Locate the cell with the specified text and output its [X, Y] center coordinate. 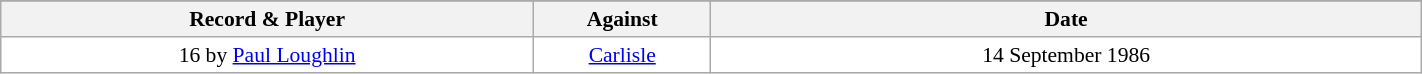
14 September 1986 [1066, 55]
16 by Paul Loughlin [268, 55]
Against [622, 19]
Record & Player [268, 19]
Carlisle [622, 55]
Date [1066, 19]
